Find where the given text appears and provide that cell's center as [X, Y] coordinate. 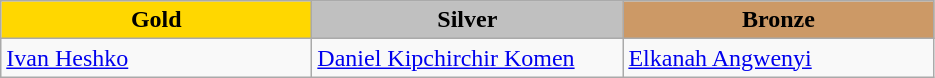
Elkanah Angwenyi [778, 58]
Gold [156, 20]
Daniel Kipchirchir Komen [468, 58]
Silver [468, 20]
Bronze [778, 20]
Ivan Heshko [156, 58]
